Return the (x, y) coordinate for the center point of the cell that contains the specified text.  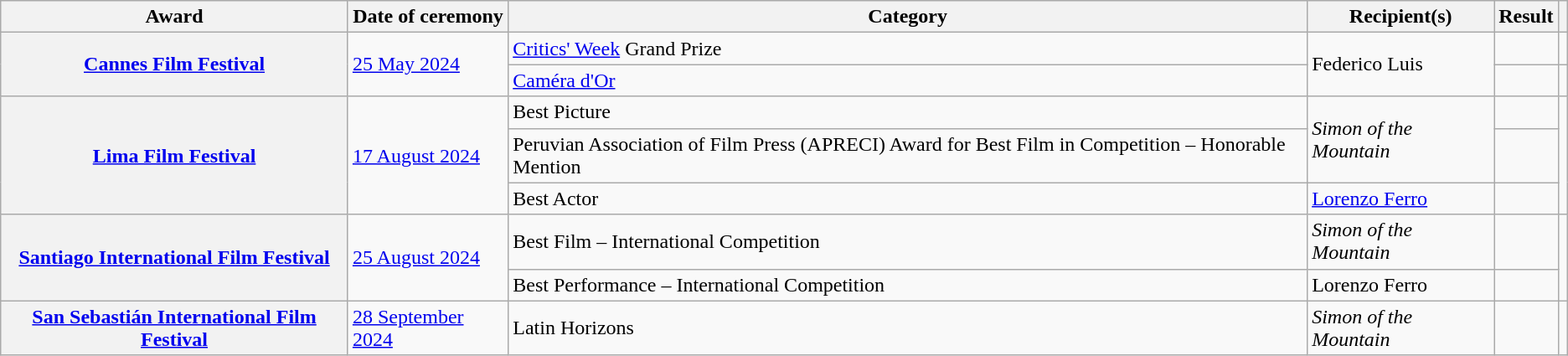
Best Actor (908, 199)
Critics' Week Grand Prize (908, 49)
Lima Film Festival (174, 156)
Category (908, 17)
Latin Horizons (908, 328)
Federico Luis (1400, 64)
Date of ceremony (427, 17)
25 May 2024 (427, 64)
Recipient(s) (1400, 17)
San Sebastián International Film Festival (174, 328)
25 August 2024 (427, 258)
Best Picture (908, 112)
Award (174, 17)
Cannes Film Festival (174, 64)
Peruvian Association of Film Press (APRECI) Award for Best Film in Competition – Honorable Mention (908, 156)
17 August 2024 (427, 156)
Santiago International Film Festival (174, 258)
Best Performance – International Competition (908, 285)
Best Film – International Competition (908, 241)
28 September 2024 (427, 328)
Result (1526, 17)
Caméra d'Or (908, 80)
